Scan for the cell matching the given text and deliver its (X, Y) coordinate at center. 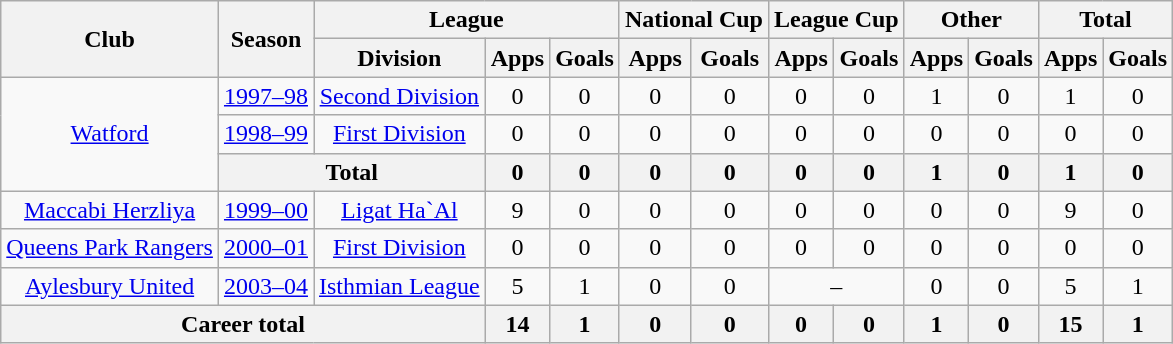
– (836, 286)
Ligat Ha`Al (400, 210)
Career total (243, 324)
National Cup (694, 20)
Division (400, 58)
Isthmian League (400, 286)
Aylesbury United (110, 286)
Second Division (400, 96)
Maccabi Herzliya (110, 210)
Season (266, 39)
1998–99 (266, 134)
2003–04 (266, 286)
1997–98 (266, 96)
League (467, 20)
Queens Park Rangers (110, 248)
Other (971, 20)
2000–01 (266, 248)
League Cup (836, 20)
15 (1070, 324)
14 (517, 324)
Watford (110, 134)
Club (110, 39)
1999–00 (266, 210)
